From the cell containing the given text, extract its center point as [X, Y] coordinate. 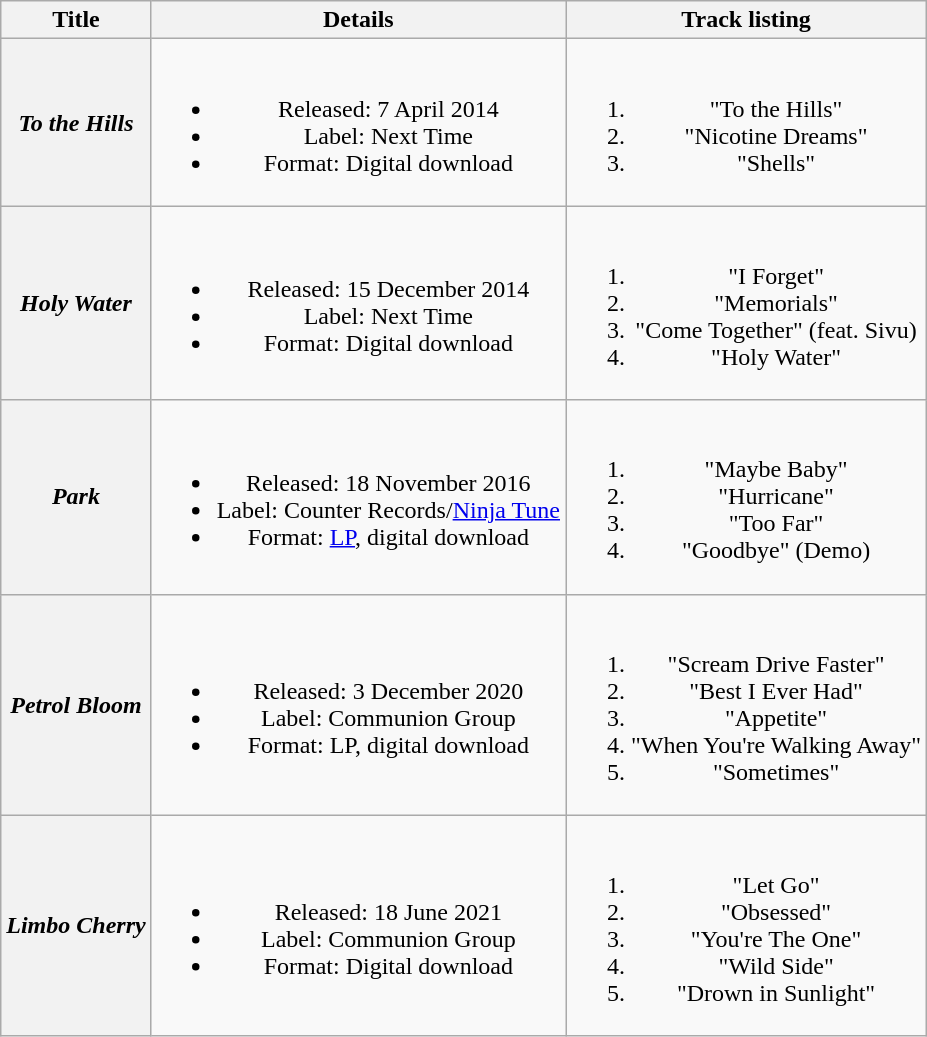
"Let Go""Obsessed""You're The One""Wild Side""Drown in Sunlight" [746, 926]
Holy Water [76, 303]
Title [76, 20]
Petrol Bloom [76, 704]
Limbo Cherry [76, 926]
Released: 18 November 2016Label: Counter Records/Ninja TuneFormat: LP, digital download [358, 497]
Released: 15 December 2014Label: Next TimeFormat: Digital download [358, 303]
Released: 3 December 2020Label: Communion GroupFormat: LP, digital download [358, 704]
Park [76, 497]
"Maybe Baby""Hurricane""Too Far""Goodbye" (Demo) [746, 497]
Details [358, 20]
Released: 18 June 2021Label: Communion GroupFormat: Digital download [358, 926]
"I Forget""Memorials""Come Together" (feat. Sivu)"Holy Water" [746, 303]
To the Hills [76, 122]
Track listing [746, 20]
Released: 7 April 2014Label: Next TimeFormat: Digital download [358, 122]
"Scream Drive Faster""Best I Ever Had""Appetite""When You're Walking Away""Sometimes" [746, 704]
"To the Hills""Nicotine Dreams""Shells" [746, 122]
